Find where the given text appears and provide that cell's center as (X, Y) coordinate. 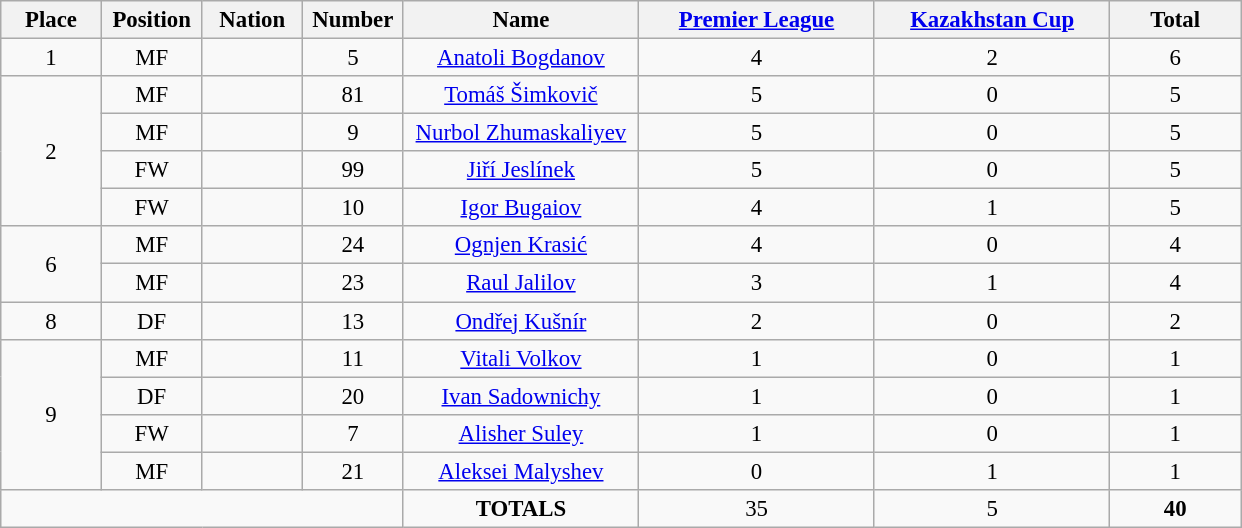
23 (354, 283)
10 (354, 208)
Number (354, 20)
99 (354, 170)
Jiří Jeslínek (521, 170)
Tomáš Šimkovič (521, 95)
13 (354, 321)
Ognjen Krasić (521, 245)
Ondřej Kušnír (521, 321)
21 (354, 471)
8 (52, 321)
TOTALS (521, 509)
Raul Jalilov (521, 283)
3 (757, 283)
Name (521, 20)
Place (52, 20)
81 (354, 95)
Premier League (757, 20)
35 (757, 509)
7 (354, 433)
Alisher Suley (521, 433)
11 (354, 358)
Igor Bugaiov (521, 208)
Kazakhstan Cup (992, 20)
Anatoli Bogdanov (521, 58)
Ivan Sadownichy (521, 396)
Nurbol Zhumaskaliyev (521, 133)
20 (354, 396)
40 (1176, 509)
24 (354, 245)
Vitali Volkov (521, 358)
Position (152, 20)
Total (1176, 20)
Nation (252, 20)
Aleksei Malyshev (521, 471)
